Locate the cell with the specified text and output its [X, Y] center coordinate. 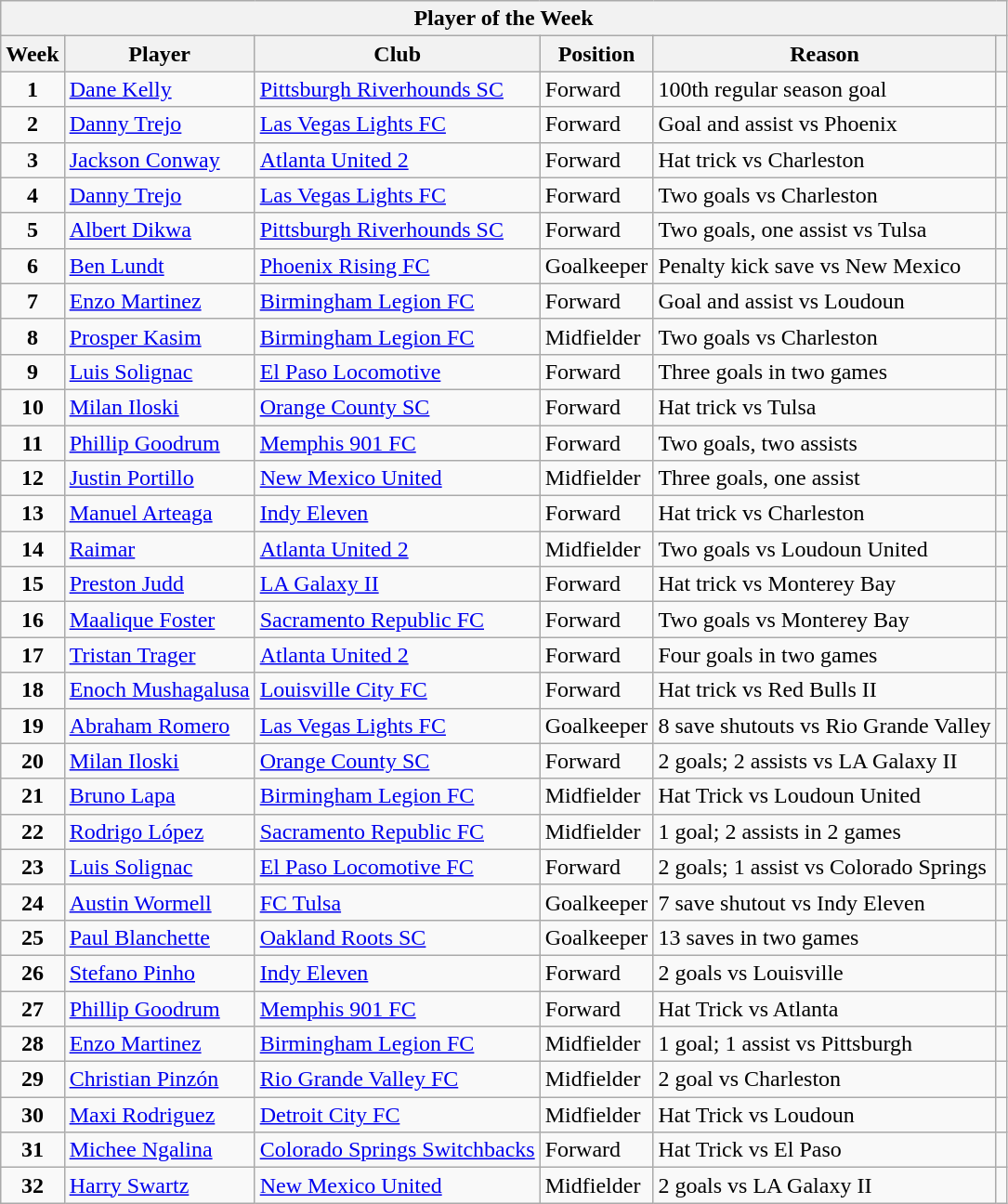
Two goals, two assists [825, 443]
8 save shutouts vs Rio Grande Valley [825, 726]
Hat Trick vs Loudoun [825, 1115]
1 goal; 2 assists in 2 games [825, 831]
100th regular season goal [825, 89]
Week [33, 54]
7 save shutout vs Indy Eleven [825, 902]
Hat Trick vs Atlanta [825, 1008]
Ben Lundt [160, 266]
29 [33, 1080]
2 [33, 124]
2 goals vs LA Galaxy II [825, 1185]
Player [160, 54]
13 saves in two games [825, 937]
2 goals vs Louisville [825, 973]
11 [33, 443]
5 [33, 230]
27 [33, 1008]
Manuel Arteaga [160, 514]
Player of the Week [504, 19]
Hat Trick vs El Paso [825, 1150]
Maxi Rodriguez [160, 1115]
10 [33, 407]
Harry Swartz [160, 1185]
Christian Pinzón [160, 1080]
4 [33, 195]
24 [33, 902]
2 goals; 2 assists vs LA Galaxy II [825, 761]
13 [33, 514]
Raimar [160, 549]
Club [398, 54]
30 [33, 1115]
21 [33, 796]
Paul Blanchette [160, 937]
Phoenix Rising FC [398, 266]
23 [33, 867]
17 [33, 655]
Goal and assist vs Loudoun [825, 301]
Penalty kick save vs New Mexico [825, 266]
Austin Wormell [160, 902]
32 [33, 1185]
14 [33, 549]
Hat trick vs Monterey Bay [825, 584]
El Paso Locomotive FC [398, 867]
7 [33, 301]
8 [33, 336]
Two goals vs Monterey Bay [825, 620]
9 [33, 372]
Three goals, one assist [825, 478]
Stefano Pinho [160, 973]
25 [33, 937]
Prosper Kasim [160, 336]
2 goal vs Charleston [825, 1080]
Hat Trick vs Loudoun United [825, 796]
1 [33, 89]
Enoch Mushagalusa [160, 690]
Maalique Foster [160, 620]
Michee Ngalina [160, 1150]
Goal and assist vs Phoenix [825, 124]
El Paso Locomotive [398, 372]
Colorado Springs Switchbacks [398, 1150]
Rodrigo López [160, 831]
Justin Portillo [160, 478]
Albert Dikwa [160, 230]
26 [33, 973]
Rio Grande Valley FC [398, 1080]
31 [33, 1150]
Two goals, one assist vs Tulsa [825, 230]
Bruno Lapa [160, 796]
LA Galaxy II [398, 584]
20 [33, 761]
Hat trick vs Red Bulls II [825, 690]
Jackson Conway [160, 160]
18 [33, 690]
6 [33, 266]
22 [33, 831]
Oakland Roots SC [398, 937]
Position [596, 54]
16 [33, 620]
Hat trick vs Tulsa [825, 407]
1 goal; 1 assist vs Pittsburgh [825, 1044]
Dane Kelly [160, 89]
Reason [825, 54]
Two goals vs Loudoun United [825, 549]
15 [33, 584]
Three goals in two games [825, 372]
Four goals in two games [825, 655]
28 [33, 1044]
Louisville City FC [398, 690]
Abraham Romero [160, 726]
FC Tulsa [398, 902]
19 [33, 726]
12 [33, 478]
Preston Judd [160, 584]
Tristan Trager [160, 655]
Detroit City FC [398, 1115]
2 goals; 1 assist vs Colorado Springs [825, 867]
3 [33, 160]
